Identify which cell holds the provided text, then report its [X, Y] central coordinate. 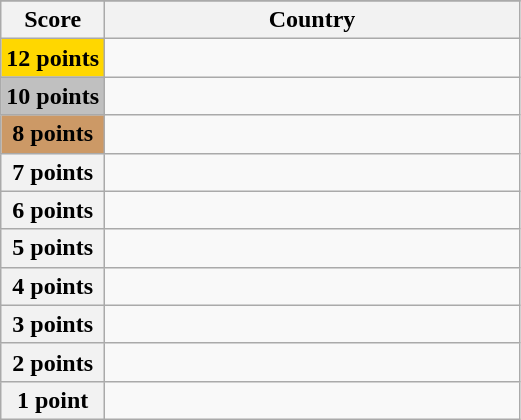
Country [312, 20]
1 point [53, 400]
8 points [53, 134]
6 points [53, 210]
3 points [53, 324]
2 points [53, 362]
7 points [53, 172]
12 points [53, 58]
5 points [53, 248]
4 points [53, 286]
Score [53, 20]
10 points [53, 96]
